Return (x, y) of the center of cell containing provided text 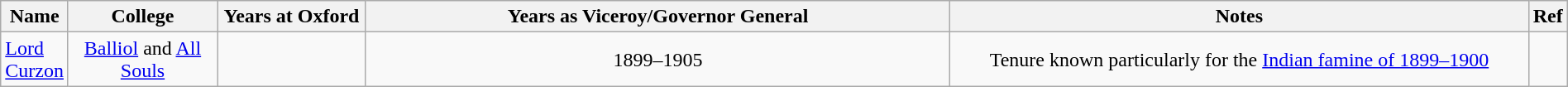
Lord Curzon (35, 60)
Years as Viceroy/Governor General (657, 17)
Notes (1239, 17)
Tenure known particularly for the Indian famine of 1899–1900 (1239, 60)
Name (35, 17)
Years at Oxford (292, 17)
Balliol and All Souls (142, 60)
College (142, 17)
1899–1905 (657, 60)
Ref (1548, 17)
